From the cell containing the given text, extract its center point as [x, y] coordinate. 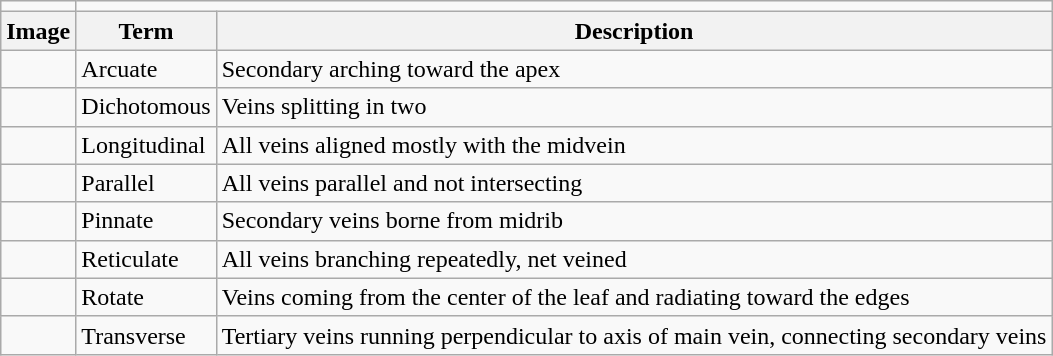
Pinnate [146, 221]
Longitudinal [146, 145]
Transverse [146, 335]
Term [146, 31]
Veins splitting in two [634, 107]
Rotate [146, 297]
Secondary arching toward the apex [634, 69]
Arcuate [146, 69]
All veins parallel and not intersecting [634, 183]
Parallel [146, 183]
Reticulate [146, 259]
Image [38, 31]
All veins branching repeatedly, net veined [634, 259]
Secondary veins borne from midrib [634, 221]
All veins aligned mostly with the midvein [634, 145]
Dichotomous [146, 107]
Description [634, 31]
Veins coming from the center of the leaf and radiating toward the edges [634, 297]
Tertiary veins running perpendicular to axis of main vein, connecting secondary veins [634, 335]
